Identify which cell holds the provided text, then report its (x, y) central coordinate. 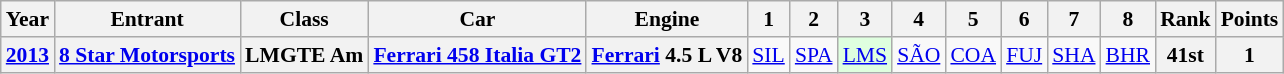
41st (1186, 55)
Ferrari 458 Italia GT2 (477, 55)
SHA (1074, 55)
Engine (666, 19)
3 (866, 19)
SIL (768, 55)
Rank (1186, 19)
2 (814, 19)
5 (973, 19)
Entrant (147, 19)
Class (304, 19)
2013 (28, 55)
FUJ (1024, 55)
8 Star Motorsports (147, 55)
SPA (814, 55)
6 (1024, 19)
Points (1250, 19)
4 (918, 19)
COA (973, 55)
SÃO (918, 55)
LMGTE Am (304, 55)
Car (477, 19)
Year (28, 19)
Ferrari 4.5 L V8 (666, 55)
7 (1074, 19)
LMS (866, 55)
8 (1128, 19)
BHR (1128, 55)
